Determine the (x, y) coordinate at the center of the cell enclosing the given text.  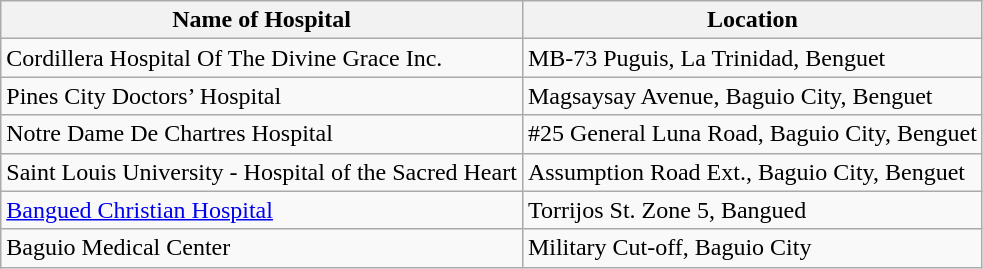
Military Cut-off, Baguio City (752, 248)
Pines City Doctors’ Hospital (262, 96)
Cordillera Hospital Of The Divine Grace Inc. (262, 58)
Baguio Medical Center (262, 248)
Bangued Christian Hospital (262, 210)
Torrijos St. Zone 5, Bangued (752, 210)
Name of Hospital (262, 20)
#25 General Luna Road, Baguio City, Benguet (752, 134)
Saint Louis University - Hospital of the Sacred Heart (262, 172)
Magsaysay Avenue, Baguio City, Benguet (752, 96)
MB-73 Puguis, La Trinidad, Benguet (752, 58)
Notre Dame De Chartres Hospital (262, 134)
Location (752, 20)
Assumption Road Ext., Baguio City, Benguet (752, 172)
